Search for the cell housing the specified text and yield its [x, y] center coordinate. 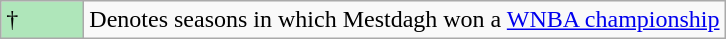
† [42, 20]
Denotes seasons in which Mestdagh won a WNBA championship [404, 20]
